Provide the (X, Y) coordinate of the cell's center where the given text is located.  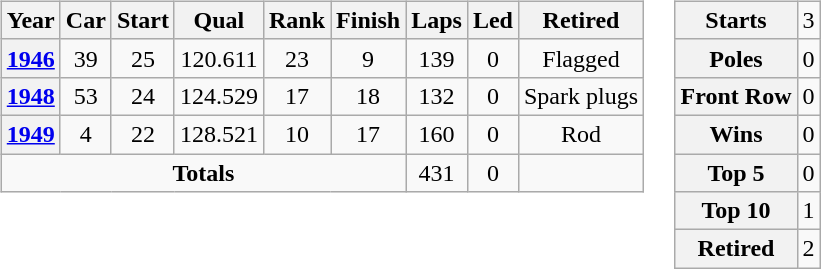
Top 5 (736, 173)
Year (30, 20)
124.529 (218, 96)
Poles (736, 58)
24 (142, 96)
431 (437, 173)
132 (437, 96)
Car (86, 20)
120.611 (218, 58)
Rod (580, 134)
Front Row (736, 96)
1949 (30, 134)
Wins (736, 134)
18 (368, 96)
4 (86, 134)
Totals (203, 173)
Flagged (580, 58)
Starts (736, 20)
2 (808, 249)
Laps (437, 20)
Led (492, 20)
25 (142, 58)
Top 10 (736, 211)
Start (142, 20)
3 (808, 20)
53 (86, 96)
Spark plugs (580, 96)
Qual (218, 20)
1946 (30, 58)
1948 (30, 96)
139 (437, 58)
9 (368, 58)
160 (437, 134)
128.521 (218, 134)
10 (296, 134)
23 (296, 58)
Rank (296, 20)
Finish (368, 20)
1 (808, 211)
39 (86, 58)
22 (142, 134)
